Find where the given text appears and provide that cell's center as (X, Y) coordinate. 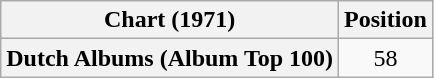
Position (386, 20)
Dutch Albums (Album Top 100) (170, 58)
58 (386, 58)
Chart (1971) (170, 20)
